Extract the (x, y) coordinate from the center of the cell holding the provided text.  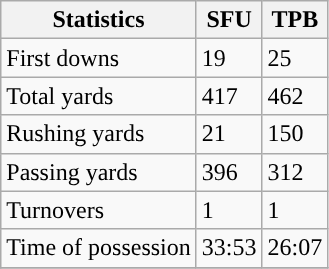
First downs (99, 58)
Statistics (99, 20)
Total yards (99, 96)
33:53 (229, 248)
312 (295, 172)
Rushing yards (99, 134)
25 (295, 58)
19 (229, 58)
462 (295, 96)
Time of possession (99, 248)
150 (295, 134)
417 (229, 96)
Turnovers (99, 210)
TPB (295, 20)
396 (229, 172)
Passing yards (99, 172)
SFU (229, 20)
21 (229, 134)
26:07 (295, 248)
